Find where the given text appears and provide that cell's center as (x, y) coordinate. 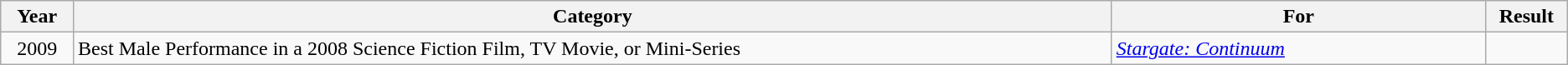
Stargate: Continuum (1298, 48)
2009 (37, 48)
Result (1526, 17)
Year (37, 17)
Category (593, 17)
Best Male Performance in a 2008 Science Fiction Film, TV Movie, or Mini-Series (593, 48)
For (1298, 17)
